Pinpoint the cell where the given text exists, returning its (x, y) midpoint coordinate. 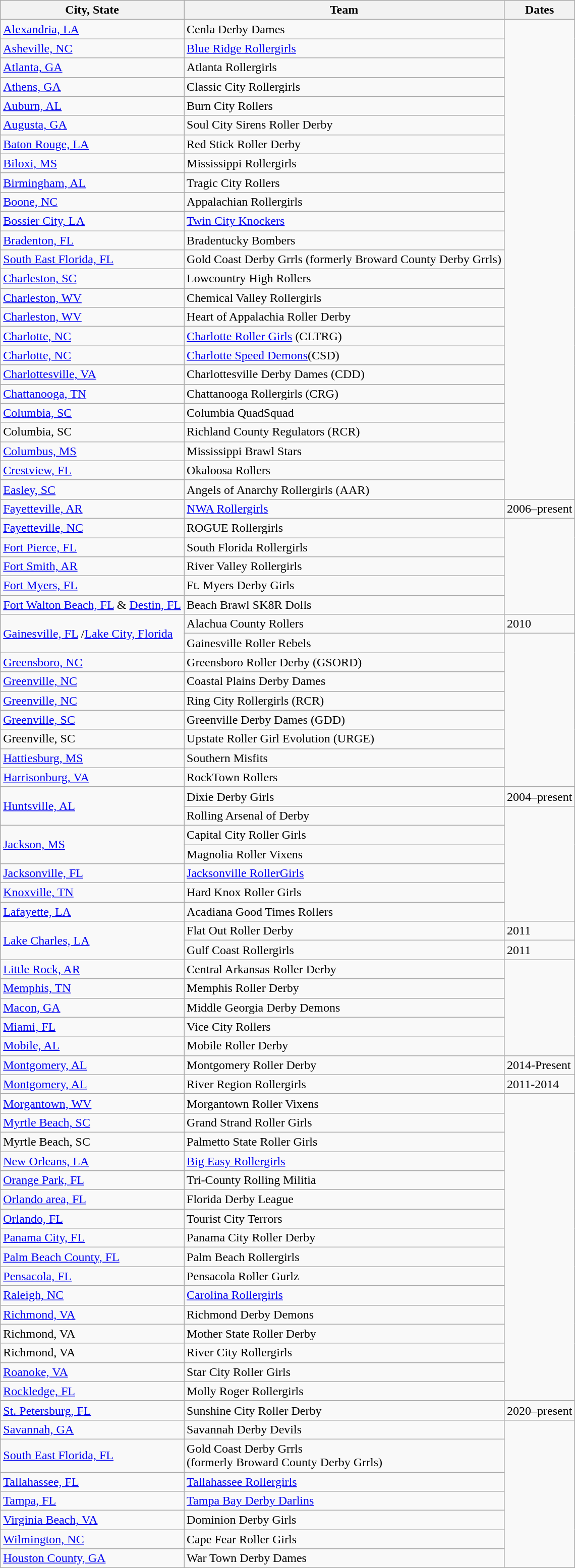
Crestview, FL (92, 470)
Mobile Roller Derby (344, 1046)
Tallahassee Rollergirls (344, 1481)
Savannah Derby Devils (344, 1429)
Richland County Regulators (RCR) (344, 432)
Upstate Roller Girl Evolution (URGE) (344, 739)
Jacksonville, FL (92, 873)
Charlotte Roller Girls (CLTRG) (344, 336)
Red Stick Roller Derby (344, 144)
Alachua County Rollers (344, 624)
Memphis Roller Derby (344, 988)
Pensacola, FL (92, 1276)
Panama City, FL (92, 1238)
Mother State Roller Derby (344, 1334)
Angels of Anarchy Rollergirls (AAR) (344, 489)
Athens, GA (92, 87)
Atlanta, GA (92, 68)
Mississippi Rollergirls (344, 163)
Biloxi, MS (92, 163)
Middle Georgia Derby Demons (344, 1008)
Houston County, GA (92, 1558)
Big Easy Rollergirls (344, 1161)
Asheville, NC (92, 48)
2014-Present (539, 1065)
Pensacola Roller Gurlz (344, 1276)
2011-2014 (539, 1084)
Chemical Valley Rollergirls (344, 298)
Ring City Rollergirls (RCR) (344, 701)
Cenla Derby Dames (344, 29)
Palm Beach Rollergirls (344, 1257)
Boone, NC (92, 202)
ROGUE Rollergirls (344, 528)
Tampa Bay Derby Darlins (344, 1501)
Dominion Derby Girls (344, 1520)
Vice City Rollers (344, 1027)
Charlottesville, VA (92, 374)
Palmetto State Roller Girls (344, 1142)
Mobile, AL (92, 1046)
Jacksonville RollerGirls (344, 873)
Dates (539, 10)
Chattanooga, TN (92, 394)
Dixie Derby Girls (344, 796)
2004–present (539, 796)
Fort Myers, FL (92, 586)
Grand Strand Roller Girls (344, 1122)
River Valley Rollergirls (344, 567)
South Florida Rollergirls (344, 547)
Charlotte Speed Demons(CSD) (344, 355)
Acadiana Good Times Rollers (344, 912)
Sunshine City Roller Derby (344, 1410)
Magnolia Roller Vixens (344, 854)
Tampa, FL (92, 1501)
Rolling Arsenal of Derby (344, 816)
Bossier City, LA (92, 221)
Hard Knox Roller Girls (344, 893)
Greenville Derby Dames (GDD) (344, 720)
Orlando area, FL (92, 1200)
St. Petersburg, FL (92, 1410)
Panama City Roller Derby (344, 1238)
Morgantown Roller Vixens (344, 1103)
Lowcountry High Rollers (344, 279)
Palm Beach County, FL (92, 1257)
Tourist City Terrors (344, 1219)
Fayetteville, NC (92, 528)
River City Rollergirls (344, 1353)
Ft. Myers Derby Girls (344, 586)
Easley, SC (92, 489)
Tallahassee, FL (92, 1481)
Team (344, 10)
Heart of Appalachia Roller Derby (344, 317)
Gulf Coast Rollergirls (344, 950)
Central Arkansas Roller Derby (344, 969)
Classic City Rollergirls (344, 87)
Macon, GA (92, 1008)
RockTown Rollers (344, 777)
Birmingham, AL (92, 182)
Greensboro Roller Derby (GSORD) (344, 662)
Capital City Roller Girls (344, 835)
Coastal Plains Derby Dames (344, 681)
Greensboro, NC (92, 662)
Harrisonburg, VA (92, 777)
Soul City Sirens Roller Derby (344, 125)
Alexandria, LA (92, 29)
2020–present (539, 1410)
Atlanta Rollergirls (344, 68)
2010 (539, 624)
Richmond Derby Demons (344, 1314)
Virginia Beach, VA (92, 1520)
Fort Smith, AR (92, 567)
Lake Charles, LA (92, 940)
War Town Derby Dames (344, 1558)
Southern Misfits (344, 758)
Flat Out Roller Derby (344, 931)
Augusta, GA (92, 125)
City, State (92, 10)
Molly Roger Rollergirls (344, 1391)
Beach Brawl SK8R Dolls (344, 605)
Gainesville Roller Rebels (344, 643)
Rockledge, FL (92, 1391)
Lafayette, LA (92, 912)
2006–present (539, 509)
Little Rock, AR (92, 969)
Charleston, SC (92, 279)
Columbia QuadSquad (344, 413)
Appalachian Rollergirls (344, 202)
Bradenton, FL (92, 240)
Burn City Rollers (344, 106)
Orange Park, FL (92, 1180)
Tragic City Rollers (344, 182)
Okaloosa Rollers (344, 470)
Hattiesburg, MS (92, 758)
Twin City Knockers (344, 221)
Carolina Rollergirls (344, 1295)
Auburn, AL (92, 106)
Orlando, FL (92, 1219)
Wilmington, NC (92, 1539)
Chattanooga Rollergirls (CRG) (344, 394)
Savannah, GA (92, 1429)
Cape Fear Roller Girls (344, 1539)
Charlottesville Derby Dames (CDD) (344, 374)
NWA Rollergirls (344, 509)
River Region Rollergirls (344, 1084)
Knoxville, TN (92, 893)
New Orleans, LA (92, 1161)
Memphis, TN (92, 988)
Bradentucky Bombers (344, 240)
Blue Ridge Rollergirls (344, 48)
Raleigh, NC (92, 1295)
Fort Walton Beach, FL & Destin, FL (92, 605)
Morgantown, WV (92, 1103)
Jackson, MS (92, 844)
Miami, FL (92, 1027)
Roanoke, VA (92, 1372)
Gainesville, FL /Lake City, Florida (92, 634)
Columbus, MS (92, 451)
Fayetteville, AR (92, 509)
Montgomery Roller Derby (344, 1065)
Baton Rouge, LA (92, 144)
Florida Derby League (344, 1200)
Star City Roller Girls (344, 1372)
Fort Pierce, FL (92, 547)
Mississippi Brawl Stars (344, 451)
Huntsville, AL (92, 806)
Tri-County Rolling Militia (344, 1180)
